Pinpoint the cell where the given text exists, returning its [x, y] midpoint coordinate. 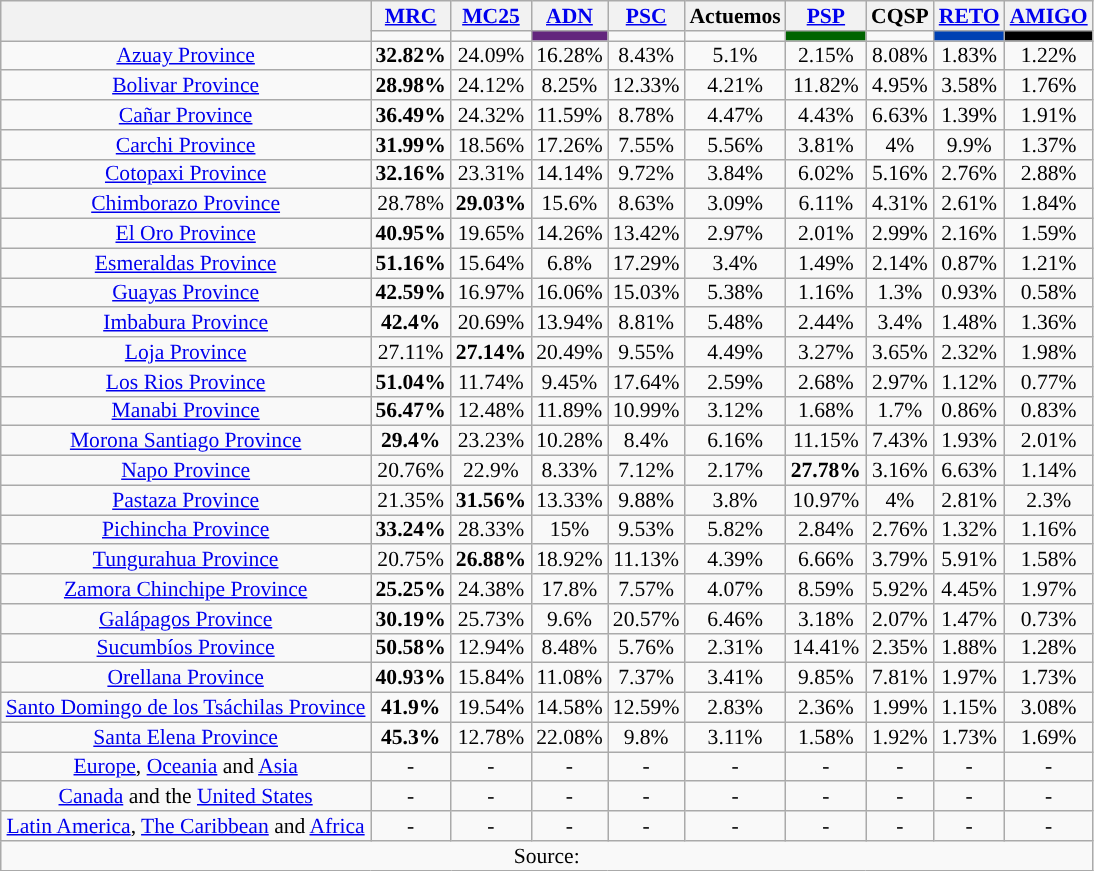
0.87% [970, 263]
8.81% [646, 323]
1.48% [970, 323]
Carchi Province [186, 145]
30.19% [410, 619]
Morona Santiago Province [186, 441]
12.59% [646, 708]
4.21% [734, 86]
31.56% [491, 500]
3.84% [734, 174]
Manabi Province [186, 411]
1.37% [1049, 145]
13.94% [570, 323]
14.58% [570, 708]
15% [570, 530]
1.49% [826, 263]
27.78% [826, 471]
Pastaza Province [186, 500]
18.56% [491, 145]
Pichincha Province [186, 530]
Source: [547, 856]
50.58% [410, 648]
Cañar Province [186, 115]
1.88% [970, 648]
9.45% [570, 382]
6.66% [826, 560]
2.61% [970, 204]
RETO [970, 16]
11.59% [570, 115]
12.48% [491, 411]
17.29% [646, 263]
45.3% [410, 737]
2.14% [900, 263]
8.63% [646, 204]
10.99% [646, 411]
15.03% [646, 293]
15.84% [491, 678]
8.78% [646, 115]
20.57% [646, 619]
7.43% [900, 441]
AMIGO [1049, 16]
31.99% [410, 145]
32.82% [410, 56]
1.69% [1049, 737]
5.48% [734, 323]
51.04% [410, 382]
40.93% [410, 678]
21.35% [410, 500]
14.26% [570, 234]
3.18% [826, 619]
36.49% [410, 115]
Santa Elena Province [186, 737]
Latin America, The Caribbean and Africa [186, 826]
0.93% [970, 293]
3.41% [734, 678]
6.46% [734, 619]
6.16% [734, 441]
Santo Domingo de los Tsáchilas Province [186, 708]
8.08% [900, 56]
7.55% [646, 145]
1.22% [1049, 56]
56.47% [410, 411]
24.32% [491, 115]
18.92% [570, 560]
16.28% [570, 56]
2.15% [826, 56]
9.53% [646, 530]
1.93% [970, 441]
4.95% [900, 86]
1.32% [970, 530]
0.58% [1049, 293]
20.69% [491, 323]
20.75% [410, 560]
2.16% [970, 234]
10.28% [570, 441]
41.9% [410, 708]
8.33% [570, 471]
9.72% [646, 174]
27.11% [410, 352]
1.98% [1049, 352]
23.31% [491, 174]
5.1% [734, 56]
25.25% [410, 589]
24.12% [491, 86]
Los Rios Province [186, 382]
33.24% [410, 530]
22.9% [491, 471]
2.83% [734, 708]
8.25% [570, 86]
0.73% [1049, 619]
1.7% [900, 411]
Chimborazo Province [186, 204]
2.3% [1049, 500]
3.11% [734, 737]
El Oro Province [186, 234]
9.88% [646, 500]
1.28% [1049, 648]
0.77% [1049, 382]
11.08% [570, 678]
CQSP [900, 16]
9.55% [646, 352]
Esmeraldas Province [186, 263]
3.09% [734, 204]
13.33% [570, 500]
8.59% [826, 589]
15.6% [570, 204]
12.78% [491, 737]
4.47% [734, 115]
Sucumbíos Province [186, 648]
Actuemos [734, 16]
3.27% [826, 352]
42.59% [410, 293]
10.97% [826, 500]
8.48% [570, 648]
20.76% [410, 471]
Orellana Province [186, 678]
2.17% [734, 471]
3.12% [734, 411]
17.26% [570, 145]
15.64% [491, 263]
Guayas Province [186, 293]
11.15% [826, 441]
Napo Province [186, 471]
1.99% [900, 708]
1.47% [970, 619]
17.64% [646, 382]
19.65% [491, 234]
2.35% [900, 648]
27.14% [491, 352]
MC25 [491, 16]
2.99% [900, 234]
11.74% [491, 382]
Bolivar Province [186, 86]
1.3% [900, 293]
9.8% [646, 737]
8.4% [646, 441]
5.38% [734, 293]
3.79% [900, 560]
3.81% [826, 145]
6.02% [826, 174]
2.07% [900, 619]
9.9% [970, 145]
11.82% [826, 86]
3.65% [900, 352]
1.92% [900, 737]
5.82% [734, 530]
5.91% [970, 560]
28.33% [491, 530]
1.14% [1049, 471]
22.08% [570, 737]
Canada and the United States [186, 797]
6.8% [570, 263]
28.98% [410, 86]
4.31% [900, 204]
2.81% [970, 500]
14.14% [570, 174]
Cotopaxi Province [186, 174]
51.16% [410, 263]
25.73% [491, 619]
1.36% [1049, 323]
Azuay Province [186, 56]
1.59% [1049, 234]
0.83% [1049, 411]
2.59% [734, 382]
0.86% [970, 411]
2.32% [970, 352]
5.92% [900, 589]
32.16% [410, 174]
1.68% [826, 411]
40.95% [410, 234]
4.45% [970, 589]
7.37% [646, 678]
ADN [570, 16]
4.43% [826, 115]
7.12% [646, 471]
28.78% [410, 204]
2.84% [826, 530]
19.54% [491, 708]
11.13% [646, 560]
1.84% [1049, 204]
5.56% [734, 145]
13.42% [646, 234]
2.44% [826, 323]
14.41% [826, 648]
1.39% [970, 115]
2.31% [734, 648]
PSP [826, 16]
Galápagos Province [186, 619]
3.8% [734, 500]
17.8% [570, 589]
7.57% [646, 589]
6.11% [826, 204]
3.08% [1049, 708]
42.4% [410, 323]
9.6% [570, 619]
3.58% [970, 86]
26.88% [491, 560]
7.81% [900, 678]
11.89% [570, 411]
29.03% [491, 204]
2.36% [826, 708]
1.15% [970, 708]
4.49% [734, 352]
5.76% [646, 648]
20.49% [570, 352]
4.39% [734, 560]
1.12% [970, 382]
8.43% [646, 56]
Loja Province [186, 352]
9.85% [826, 678]
16.97% [491, 293]
Zamora Chinchipe Province [186, 589]
12.94% [491, 648]
29.4% [410, 441]
1.76% [1049, 86]
Imbabura Province [186, 323]
23.23% [491, 441]
1.21% [1049, 263]
Europe, Oceania and Asia [186, 767]
3.16% [900, 471]
1.91% [1049, 115]
5.16% [900, 174]
24.38% [491, 589]
2.88% [1049, 174]
16.06% [570, 293]
12.33% [646, 86]
24.09% [491, 56]
1.83% [970, 56]
PSC [646, 16]
Tungurahua Province [186, 560]
MRC [410, 16]
2.68% [826, 382]
4.07% [734, 589]
